Return [x, y] of the center of cell containing provided text 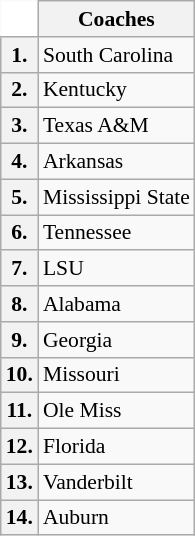
5. [20, 197]
Vanderbilt [116, 482]
11. [20, 411]
7. [20, 269]
Arkansas [116, 162]
8. [20, 304]
LSU [116, 269]
4. [20, 162]
13. [20, 482]
2. [20, 90]
6. [20, 233]
9. [20, 340]
Texas A&M [116, 126]
Mississippi State [116, 197]
Georgia [116, 340]
10. [20, 375]
12. [20, 447]
Kentucky [116, 90]
Florida [116, 447]
South Carolina [116, 55]
3. [20, 126]
1. [20, 55]
14. [20, 518]
Tennessee [116, 233]
Auburn [116, 518]
Alabama [116, 304]
Missouri [116, 375]
Coaches [116, 19]
Ole Miss [116, 411]
